Return the [x, y] coordinate for the center point of the cell that contains the specified text.  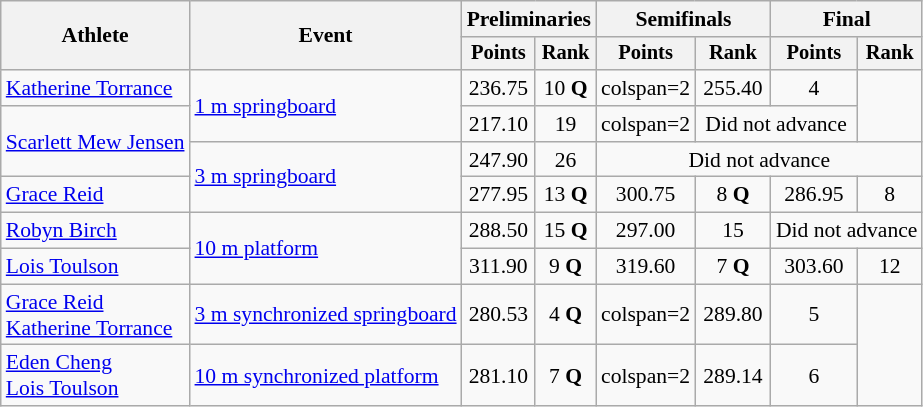
Katherine Torrance [96, 88]
297.00 [646, 231]
Grace ReidKatherine Torrance [96, 314]
Event [326, 36]
19 [566, 124]
15 [733, 231]
10 Q [566, 88]
Semifinals [684, 19]
Robyn Birch [96, 231]
217.10 [499, 124]
319.60 [646, 267]
288.50 [499, 231]
289.14 [733, 376]
15 Q [566, 231]
3 m springboard [326, 178]
303.60 [814, 267]
Preliminaries [529, 19]
13 Q [566, 195]
1 m springboard [326, 106]
4 [814, 88]
311.90 [499, 267]
12 [890, 267]
Scarlett Mew Jensen [96, 142]
4 Q [566, 314]
247.90 [499, 160]
Lois Toulson [96, 267]
Final [847, 19]
6 [814, 376]
286.95 [814, 195]
277.95 [499, 195]
Eden ChengLois Toulson [96, 376]
255.40 [733, 88]
5 [814, 314]
Grace Reid [96, 195]
281.10 [499, 376]
3 m synchronized springboard [326, 314]
236.75 [499, 88]
Athlete [96, 36]
300.75 [646, 195]
9 Q [566, 267]
26 [566, 160]
289.80 [733, 314]
10 m synchronized platform [326, 376]
10 m platform [326, 248]
280.53 [499, 314]
8 [890, 195]
8 Q [733, 195]
